Find where the given text appears and provide that cell's center as [x, y] coordinate. 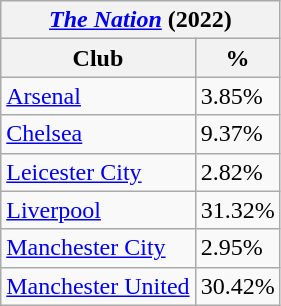
Liverpool [98, 210]
3.85% [238, 96]
9.37% [238, 134]
2.82% [238, 172]
The Nation (2022) [140, 20]
Chelsea [98, 134]
% [238, 58]
Manchester City [98, 248]
Manchester United [98, 286]
30.42% [238, 286]
Leicester City [98, 172]
Club [98, 58]
Arsenal [98, 96]
2.95% [238, 248]
31.32% [238, 210]
